Capture the cell that displays the provided text and extract its [x, y] central coordinate. 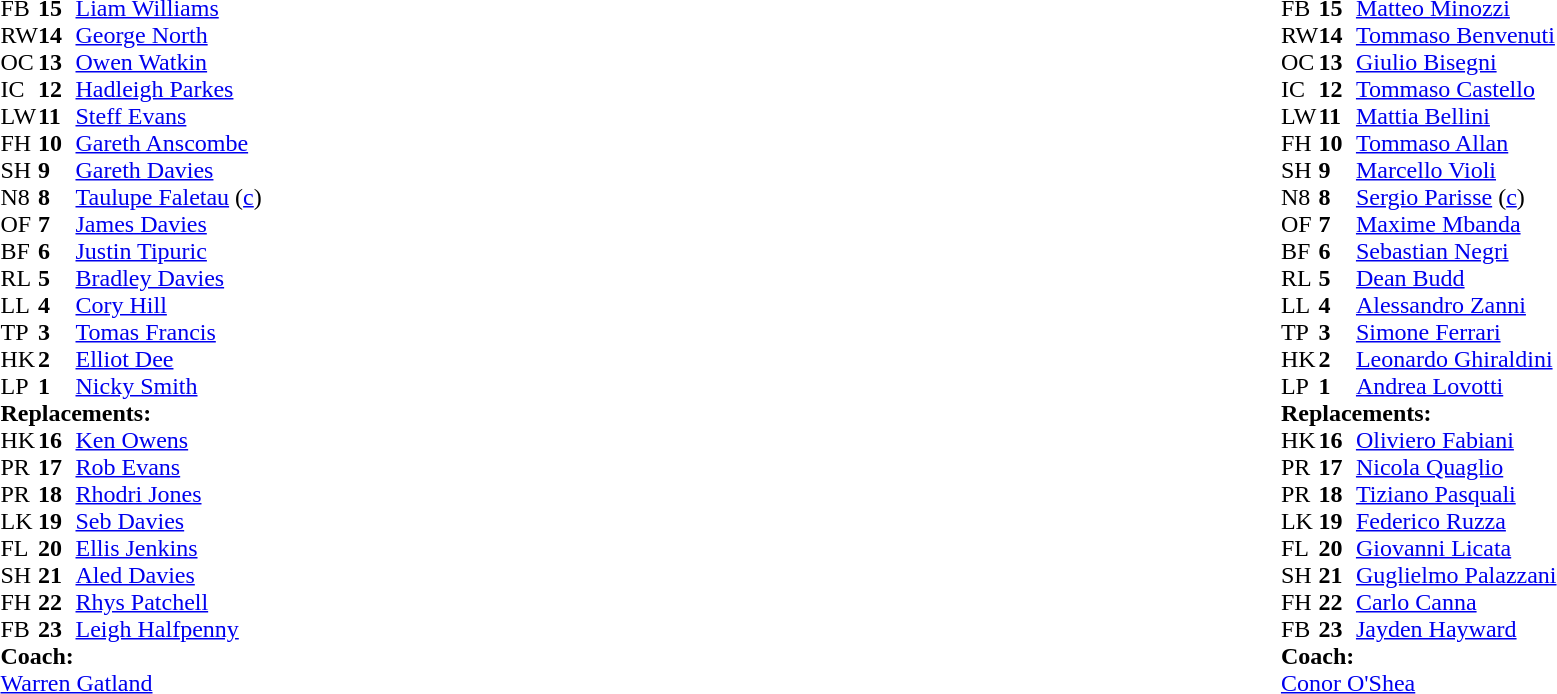
Tommaso Benvenuti [1456, 36]
Simone Ferrari [1456, 332]
Oliviero Fabiani [1456, 440]
Jayden Hayward [1456, 630]
George North [169, 36]
Tomas Francis [169, 332]
Nicola Quaglio [1456, 468]
Alessandro Zanni [1456, 306]
Giovanni Licata [1456, 548]
Taulupe Faletau (c) [169, 198]
Cory Hill [169, 306]
Nicky Smith [169, 386]
Ellis Jenkins [169, 548]
Seb Davies [169, 522]
Owen Watkin [169, 62]
Hadleigh Parkes [169, 90]
Elliot Dee [169, 360]
Federico Ruzza [1456, 522]
Gareth Davies [169, 170]
Leonardo Ghiraldini [1456, 360]
Gareth Anscombe [169, 144]
Guglielmo Palazzani [1456, 576]
Marcello Violi [1456, 170]
Aled Davies [169, 576]
James Davies [169, 224]
Leigh Halfpenny [169, 630]
Dean Budd [1456, 278]
Rob Evans [169, 468]
Steff Evans [169, 116]
Giulio Bisegni [1456, 62]
Carlo Canna [1456, 602]
Mattia Bellini [1456, 116]
Tiziano Pasquali [1456, 494]
Andrea Lovotti [1456, 386]
Justin Tipuric [169, 252]
Maxime Mbanda [1456, 224]
Ken Owens [169, 440]
Tommaso Castello [1456, 90]
Sergio Parisse (c) [1456, 198]
Rhodri Jones [169, 494]
Tommaso Allan [1456, 144]
Sebastian Negri [1456, 252]
Rhys Patchell [169, 602]
Bradley Davies [169, 278]
